Extract the (X, Y) coordinate from the center of the cell holding the provided text.  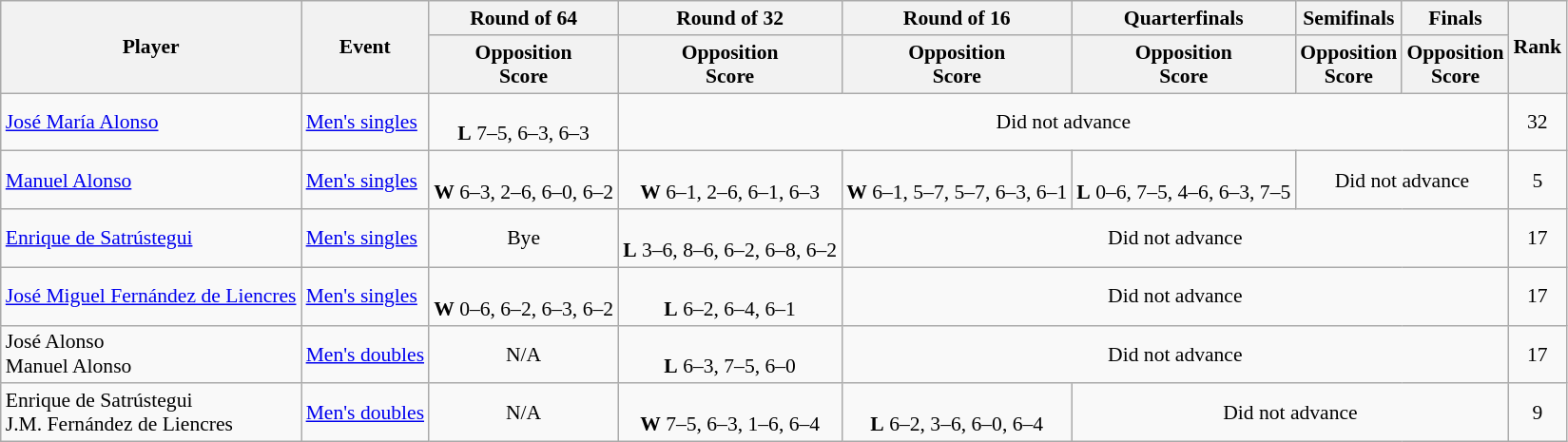
L 3–6, 8–6, 6–2, 6–8, 6–2 (730, 238)
5 (1539, 181)
W 0–6, 6–2, 6–3, 6–2 (523, 297)
Bye (523, 238)
Round of 64 (523, 18)
Enrique de Satrústegui J.M. Fernández de Liencres (151, 413)
Quarterfinals (1183, 18)
L 6–2, 6–4, 6–1 (730, 297)
Manuel Alonso (151, 181)
José María Alonso (151, 122)
Finals (1455, 18)
W 7–5, 6–3, 1–6, 6–4 (730, 413)
W 6–1, 2–6, 6–1, 6–3 (730, 181)
Player (151, 48)
José Miguel Fernández de Liencres (151, 297)
L 6–3, 7–5, 6–0 (730, 354)
José Alonso Manuel Alonso (151, 354)
W 6–1, 5–7, 5–7, 6–3, 6–1 (957, 181)
L 6–2, 3–6, 6–0, 6–4 (957, 413)
L 7–5, 6–3, 6–3 (523, 122)
Rank (1539, 48)
9 (1539, 413)
32 (1539, 122)
Semifinals (1348, 18)
Enrique de Satrústegui (151, 238)
Round of 32 (730, 18)
Round of 16 (957, 18)
Event (365, 48)
W 6–3, 2–6, 6–0, 6–2 (523, 181)
L 0–6, 7–5, 4–6, 6–3, 7–5 (1183, 181)
